Locate the cell with the specified text and output its [x, y] center coordinate. 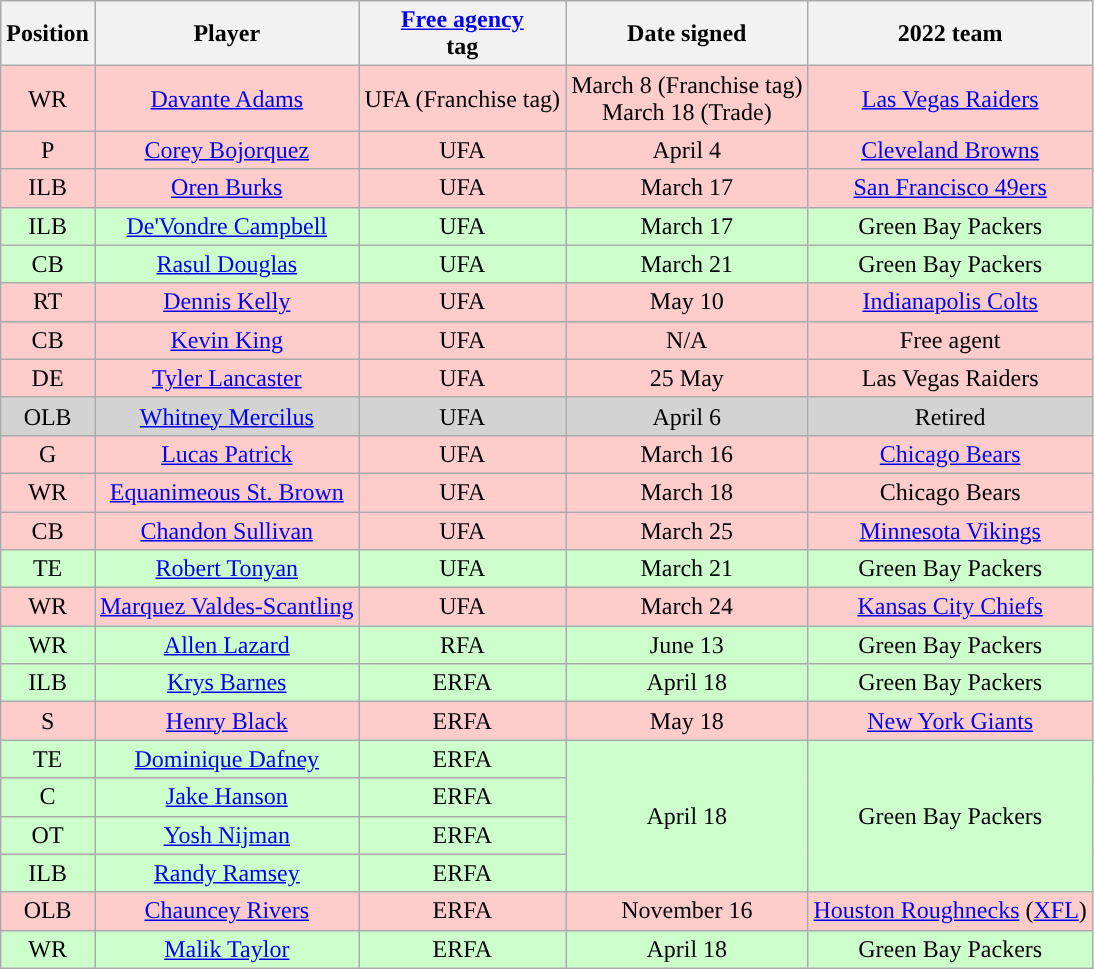
Whitney Mercilus [226, 416]
New York Giants [950, 721]
Equanimeous St. Brown [226, 492]
Free agent [950, 340]
Davante Adams [226, 98]
March 25 [687, 531]
Dominique Dafney [226, 759]
Malik Taylor [226, 949]
Randy Ramsey [226, 873]
Minnesota Vikings [950, 531]
San Francisco 49ers [950, 188]
Dennis Kelly [226, 302]
Chandon Sullivan [226, 531]
May 10 [687, 302]
Indianapolis Colts [950, 302]
April 4 [687, 150]
RFA [462, 645]
Rasul Douglas [226, 264]
Retired [950, 416]
March 18 [687, 492]
Kevin King [226, 340]
Corey Bojorquez [226, 150]
RT [48, 302]
OT [48, 835]
April 6 [687, 416]
Jake Hanson [226, 797]
Krys Barnes [226, 683]
Allen Lazard [226, 645]
Chauncey Rivers [226, 911]
Date signed [687, 34]
S [48, 721]
25 May [687, 378]
UFA (Franchise tag) [462, 98]
Robert Tonyan [226, 569]
Free agencytag [462, 34]
Kansas City Chiefs [950, 607]
Henry Black [226, 721]
Player [226, 34]
P [48, 150]
May 18 [687, 721]
Houston Roughnecks (XFL) [950, 911]
Cleveland Browns [950, 150]
June 13 [687, 645]
Marquez Valdes-Scantling [226, 607]
November 16 [687, 911]
DE [48, 378]
G [48, 454]
March 8 (Franchise tag)March 18 (Trade) [687, 98]
Oren Burks [226, 188]
Yosh Nijman [226, 835]
N/A [687, 340]
March 16 [687, 454]
Lucas Patrick [226, 454]
De'Vondre Campbell [226, 226]
C [48, 797]
2022 team [950, 34]
Position [48, 34]
March 24 [687, 607]
Tyler Lancaster [226, 378]
